Search for the cell housing the specified text and yield its [X, Y] center coordinate. 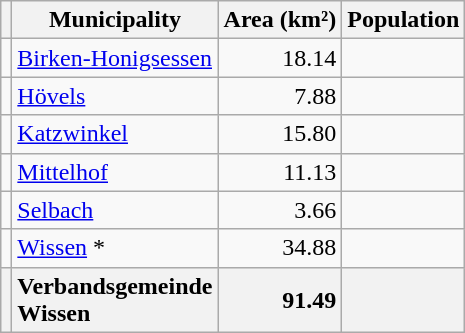
Katzwinkel [115, 134]
7.88 [280, 96]
34.88 [280, 248]
Municipality [115, 20]
91.49 [280, 300]
Population [404, 20]
Hövels [115, 96]
11.13 [280, 172]
Wissen * [115, 248]
Mittelhof [115, 172]
VerbandsgemeindeWissen [115, 300]
Area (km²) [280, 20]
Birken-Honigsessen [115, 58]
15.80 [280, 134]
18.14 [280, 58]
3.66 [280, 210]
Selbach [115, 210]
